Determine the (x, y) coordinate at the center of the cell enclosing the given text.  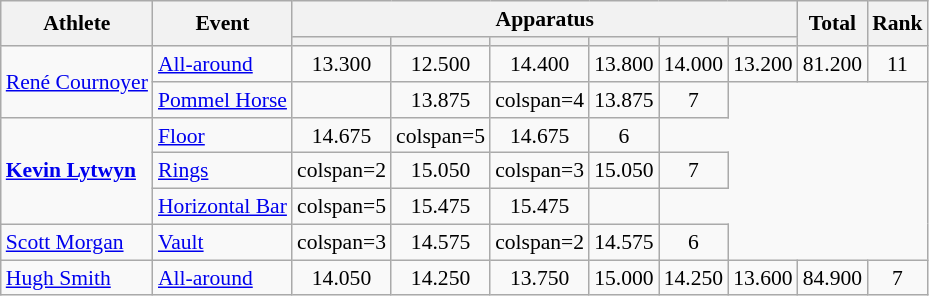
15.000 (624, 278)
Event (222, 24)
Vault (222, 243)
81.200 (832, 64)
14.400 (540, 64)
René Cournoyer (77, 82)
84.900 (832, 278)
11 (898, 64)
13.800 (624, 64)
Rank (898, 24)
Athlete (77, 24)
Hugh Smith (77, 278)
13.300 (342, 64)
Floor (222, 136)
13.200 (762, 64)
Horizontal Bar (222, 207)
Pommel Horse (222, 100)
Total (832, 24)
Kevin Lytwyn (77, 172)
colspan=4 (540, 100)
13.750 (540, 278)
Scott Morgan (77, 243)
12.500 (440, 64)
Apparatus (545, 19)
14.050 (342, 278)
13.600 (762, 278)
14.000 (694, 64)
Rings (222, 171)
